Locate the cell with the specified text and output its [X, Y] center coordinate. 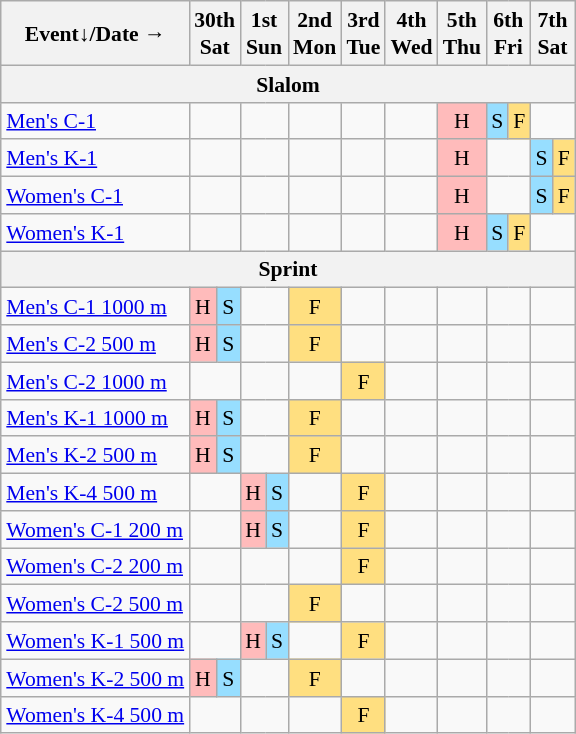
Men's K-2 500 m [95, 454]
Men's C-1 1000 m [95, 306]
Men's K-4 500 m [95, 492]
1stSun [264, 33]
Men's K-1 1000 m [95, 418]
6thFri [508, 33]
Women's K-1 [95, 232]
Women's C-1 200 m [95, 528]
Women's K-1 500 m [95, 640]
7thSat [552, 33]
Men's C-2 500 m [95, 344]
Men's C-1 [95, 120]
Women's C-2 200 m [95, 566]
4thWed [411, 33]
Sprint [288, 268]
5thThu [462, 33]
Men's K-1 [95, 158]
30thSat [214, 33]
Women's K-2 500 m [95, 678]
3rdTue [363, 33]
Women's C-1 [95, 194]
Slalom [288, 84]
Men's C-2 1000 m [95, 380]
Women's C-2 500 m [95, 604]
2ndMon [314, 33]
Women's K-4 500 m [95, 714]
Event↓/Date → [95, 33]
